Extract the (x, y) coordinate from the center of the cell holding the provided text.  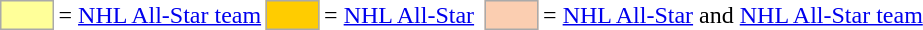
= NHL All-Star team (160, 15)
= NHL All-Star (400, 15)
